From the cell containing the given text, extract its center point as [X, Y] coordinate. 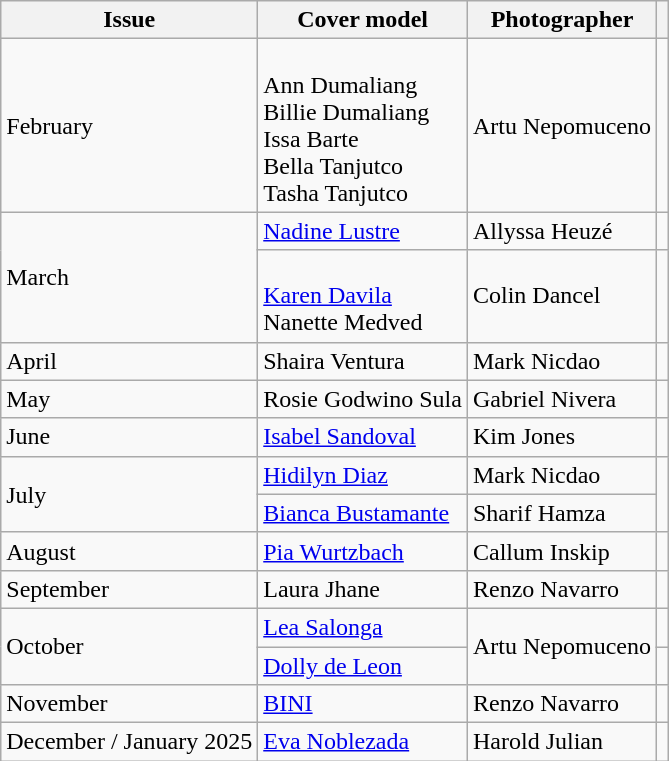
October [130, 646]
Colin Dancel [562, 296]
June [130, 437]
Isabel Sandoval [363, 437]
Rosie Godwino Sula [363, 399]
November [130, 704]
May [130, 399]
Laura Jhane [363, 589]
Kim Jones [562, 437]
Gabriel Nivera [562, 399]
Hidilyn Diaz [363, 475]
September [130, 589]
Issue [130, 20]
Allyssa Heuzé [562, 231]
Pia Wurtzbach [363, 551]
April [130, 361]
March [130, 277]
Callum Inskip [562, 551]
Sharif Hamza [562, 513]
Cover model [363, 20]
Harold Julian [562, 742]
Karen Davila Nanette Medved [363, 296]
BINI [363, 704]
Ann Dumaliang Billie Dumaliang Issa Barte Bella Tanjutco Tasha Tanjutco [363, 126]
Photographer [562, 20]
Dolly de Leon [363, 665]
February [130, 126]
Shaira Ventura [363, 361]
Lea Salonga [363, 627]
December / January 2025 [130, 742]
Eva Noblezada [363, 742]
Nadine Lustre [363, 231]
July [130, 494]
Bianca Bustamante [363, 513]
August [130, 551]
